From the cell containing the given text, extract its center point as (x, y) coordinate. 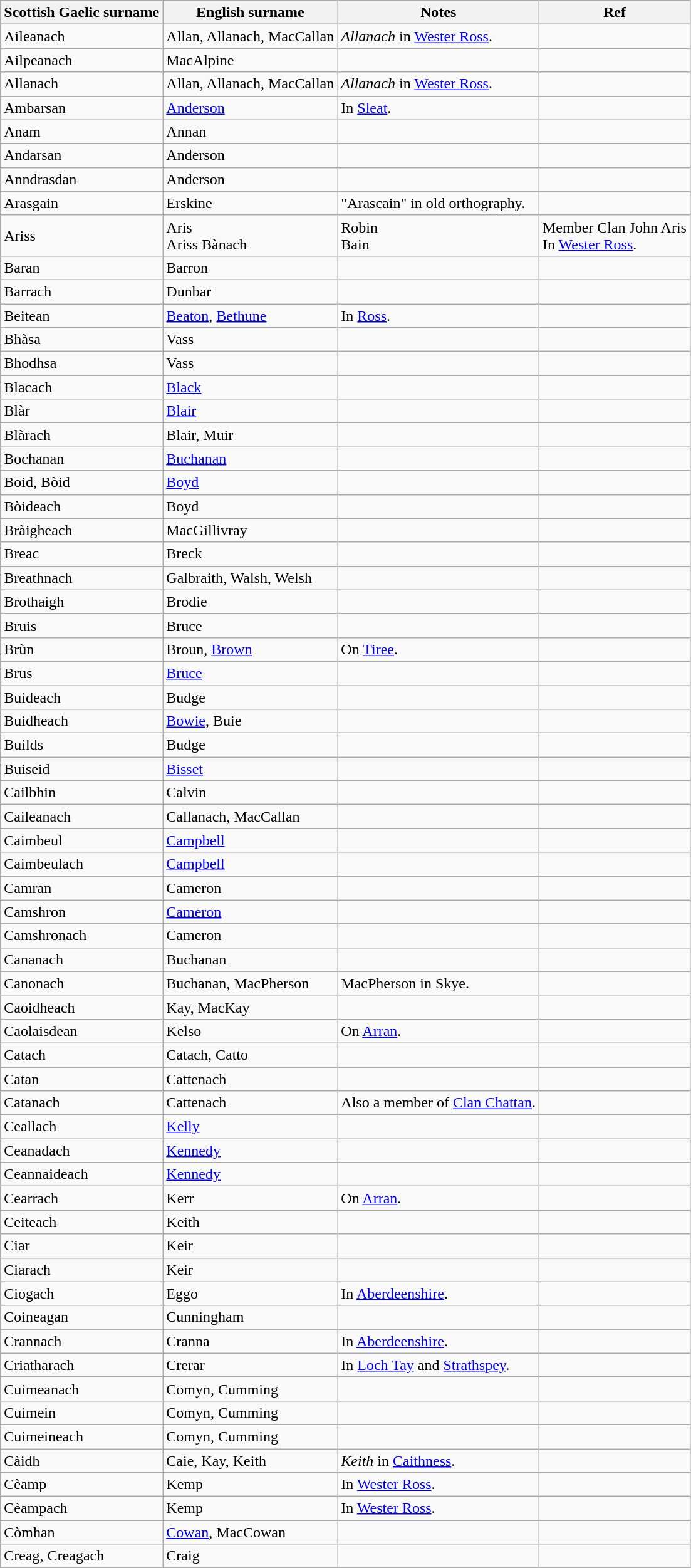
Criatharach (81, 1365)
Camran (81, 888)
Cailbhin (81, 793)
Bhàsa (81, 340)
Andarsan (81, 155)
Buchanan, MacPherson (251, 983)
MacAlpine (251, 60)
Also a member of Clan Chattan. (439, 1103)
Caimbeul (81, 840)
Catan (81, 1079)
Beitean (81, 315)
Blair (251, 411)
Callanach, MacCallan (251, 817)
Kelso (251, 1031)
Brùn (81, 649)
Catach, Catto (251, 1055)
Càidh (81, 1461)
Black (251, 387)
Coineagan (81, 1317)
Ceannaideach (81, 1174)
MacGillivray (251, 530)
Cuimein (81, 1413)
Brodie (251, 602)
Blacach (81, 387)
Anndrasdan (81, 179)
Broun, Brown (251, 649)
Ref (614, 13)
Bochanan (81, 459)
Bhodhsa (81, 363)
Barrach (81, 291)
Member Clan John ArisIn Wester Ross. (614, 236)
Barron (251, 268)
Catach (81, 1055)
In Ross. (439, 315)
Ceanadach (81, 1151)
Blàrach (81, 435)
Cèamp (81, 1485)
"Arascain" in old orthography. (439, 203)
Ciar (81, 1246)
Arasgain (81, 203)
Ceiteach (81, 1222)
Aileanach (81, 36)
Ciarach (81, 1270)
Bruis (81, 625)
Ciogach (81, 1294)
Calvin (251, 793)
Bòideach (81, 506)
Ambarsan (81, 108)
Ariss (81, 236)
Allanach (81, 84)
Kay, MacKay (251, 1007)
MacPherson in Skye. (439, 983)
Caolaisdean (81, 1031)
Caileanach (81, 817)
Kelly (251, 1127)
Galbraith, Walsh, Welsh (251, 578)
In Sleat. (439, 108)
Ceallach (81, 1127)
Còmhan (81, 1532)
Kerr (251, 1198)
Boid, Bòid (81, 483)
Cearrach (81, 1198)
Camshronach (81, 936)
Buidheach (81, 721)
Breathnach (81, 578)
Cowan, MacCowan (251, 1532)
On Tiree. (439, 649)
Keith in Caithness. (439, 1461)
Notes (439, 13)
ArisAriss Bànach (251, 236)
Annan (251, 132)
Crannach (81, 1341)
Cunningham (251, 1317)
Bowie, Buie (251, 721)
Cuimeineach (81, 1436)
Brothaigh (81, 602)
Keith (251, 1222)
Bisset (251, 769)
Breck (251, 554)
Dunbar (251, 291)
Cranna (251, 1341)
English surname (251, 13)
Craig (251, 1556)
Cananach (81, 959)
Cuimeanach (81, 1389)
Cèampach (81, 1508)
Caie, Kay, Keith (251, 1461)
Buiseid (81, 769)
Buideach (81, 698)
Eggo (251, 1294)
Blair, Muir (251, 435)
Caimbeulach (81, 864)
Catanach (81, 1103)
Caoidheach (81, 1007)
Erskine (251, 203)
Brus (81, 673)
Anam (81, 132)
Canonach (81, 983)
RobinBain (439, 236)
Breac (81, 554)
In Loch Tay and Strathspey. (439, 1365)
Camshron (81, 912)
Scottish Gaelic surname (81, 13)
Baran (81, 268)
Blàr (81, 411)
Builds (81, 745)
Ailpeanach (81, 60)
Crerar (251, 1365)
Bràigheach (81, 530)
Creag, Creagach (81, 1556)
Beaton, Bethune (251, 315)
